Output the [x, y] coordinate of the center of the cell containing the given text.  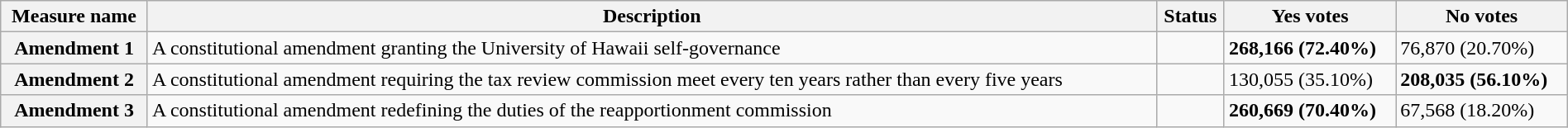
260,669 (70.40%) [1310, 111]
A constitutional amendment redefining the duties of the reapportionment commission [652, 111]
208,035 (56.10%) [1482, 79]
Yes votes [1310, 17]
Amendment 1 [74, 48]
268,166 (72.40%) [1310, 48]
Description [652, 17]
67,568 (18.20%) [1482, 111]
Status [1190, 17]
Amendment 3 [74, 111]
A constitutional amendment granting the University of Hawaii self-governance [652, 48]
A constitutional amendment requiring the tax review commission meet every ten years rather than every five years [652, 79]
130,055 (35.10%) [1310, 79]
Amendment 2 [74, 79]
No votes [1482, 17]
Measure name [74, 17]
76,870 (20.70%) [1482, 48]
